Identify which cell holds the provided text, then report its [x, y] central coordinate. 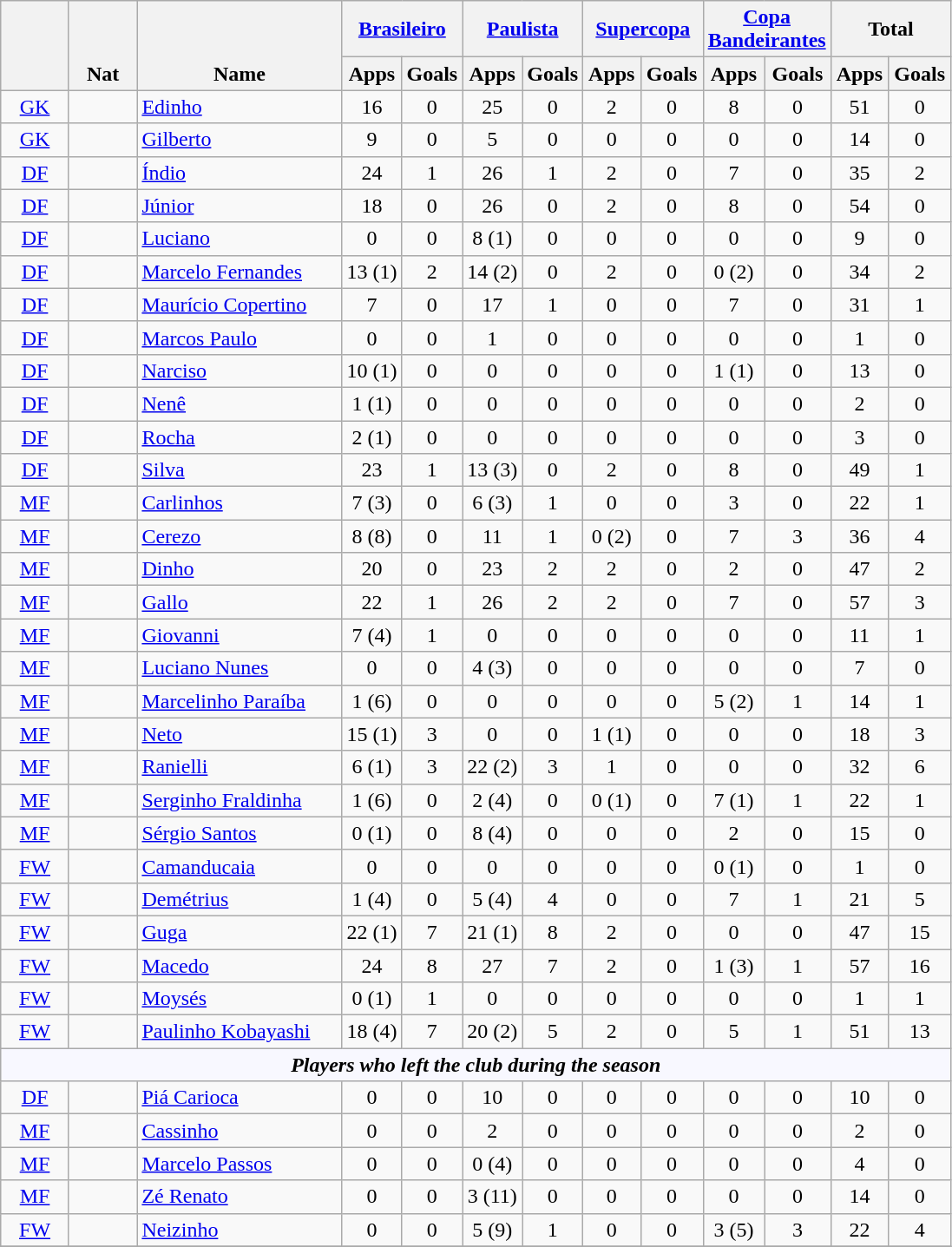
Marcelo Fernandes [240, 272]
6 (3) [493, 503]
5 (4) [493, 899]
5 (2) [734, 701]
Gallo [240, 602]
8 (4) [493, 833]
Nat [102, 45]
1 (4) [371, 899]
17 [493, 305]
54 [859, 206]
1 (3) [734, 966]
2 (4) [493, 800]
Luciano Nunes [240, 668]
Carlinhos [240, 503]
20 (2) [493, 1032]
Macedo [240, 966]
13 (3) [493, 470]
18 (4) [371, 1032]
Paulista [522, 30]
22 (1) [371, 932]
21 (1) [493, 932]
Marcelinho Paraíba [240, 701]
Marcelo Passos [240, 1164]
7 (4) [371, 635]
Supercopa [644, 30]
6 (1) [371, 767]
Zé Renato [240, 1197]
36 [859, 536]
7 (1) [734, 800]
10 (1) [371, 371]
Players who left the club during the season [476, 1065]
Ranielli [240, 767]
Júnior [240, 206]
Name [240, 45]
Serginho Fraldinha [240, 800]
Guga [240, 932]
8 (8) [371, 536]
15 (1) [371, 734]
Maurício Copertino [240, 305]
2 (1) [371, 436]
Marcos Paulo [240, 338]
25 [493, 107]
0 (4) [493, 1164]
Índio [240, 173]
Piá Carioca [240, 1098]
7 (3) [371, 503]
20 [371, 569]
14 (2) [493, 272]
Brasileiro [403, 30]
Total [890, 30]
Cerezo [240, 536]
Gilberto [240, 140]
Neizinho [240, 1230]
32 [859, 767]
Edinho [240, 107]
Sérgio Santos [240, 833]
Giovanni [240, 635]
Luciano [240, 239]
6 [920, 767]
3 (11) [493, 1197]
Cassinho [240, 1131]
Moysés [240, 999]
Silva [240, 470]
22 (2) [493, 767]
Nenê [240, 404]
Copa Bandeirantes [767, 30]
27 [493, 966]
Rocha [240, 436]
Demétrius [240, 899]
Neto [240, 734]
3 (5) [734, 1230]
21 [859, 899]
34 [859, 272]
Narciso [240, 371]
4 (3) [493, 668]
Dinho [240, 569]
Paulinho Kobayashi [240, 1032]
49 [859, 470]
13 (1) [371, 272]
35 [859, 173]
5 (9) [493, 1230]
31 [859, 305]
8 (1) [493, 239]
Camanducaia [240, 866]
